Find where the given text appears and provide that cell's center as [X, Y] coordinate. 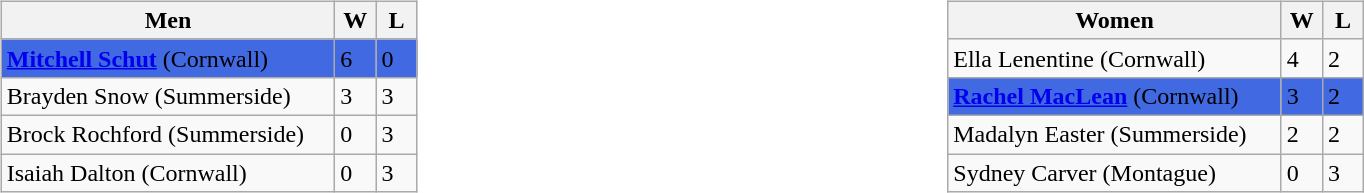
6 [356, 58]
Isaiah Dalton (Cornwall) [168, 173]
Rachel MacLean (Cornwall) [1115, 96]
4 [1302, 58]
Women [1115, 20]
Men [168, 20]
Mitchell Schut (Cornwall) [168, 58]
Brock Rochford (Summerside) [168, 134]
Ella Lenentine (Cornwall) [1115, 58]
Brayden Snow (Summerside) [168, 96]
Madalyn Easter (Summerside) [1115, 134]
Sydney Carver (Montague) [1115, 173]
